Return the [X, Y] coordinate for the center point of the cell that contains the specified text.  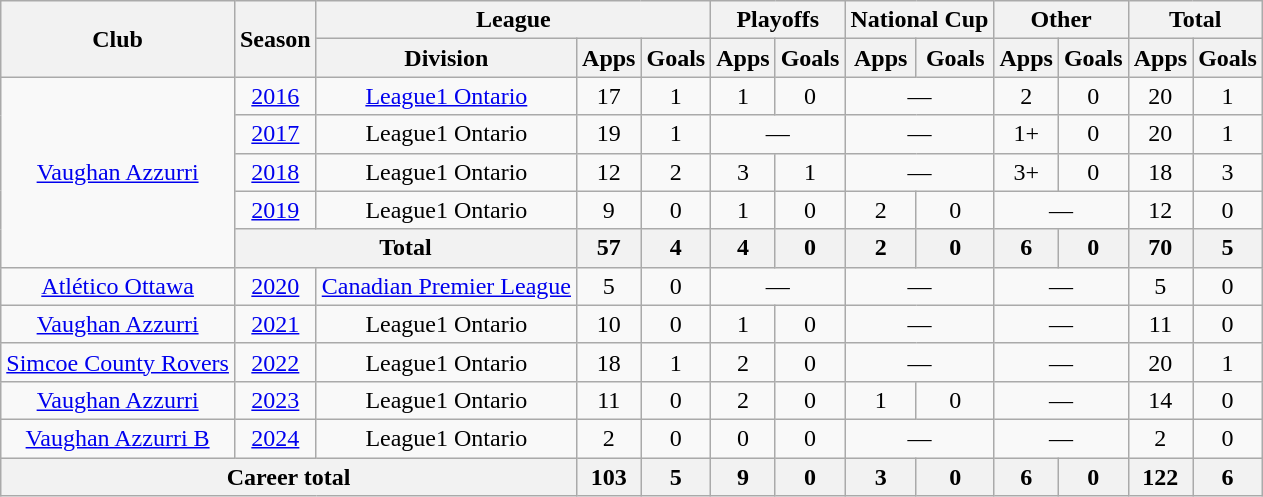
Atlético Ottawa [118, 286]
2017 [275, 134]
2022 [275, 362]
122 [1160, 477]
Division [446, 58]
3+ [1026, 172]
2016 [275, 96]
2020 [275, 286]
Career total [289, 477]
2019 [275, 210]
2023 [275, 400]
10 [609, 324]
57 [609, 248]
70 [1160, 248]
National Cup [920, 20]
Club [118, 39]
2021 [275, 324]
Season [275, 39]
17 [609, 96]
Canadian Premier League [446, 286]
2024 [275, 438]
14 [1160, 400]
Other [1061, 20]
1+ [1026, 134]
Simcoe County Rovers [118, 362]
19 [609, 134]
Playoffs [778, 20]
103 [609, 477]
League [513, 20]
Vaughan Azzurri B [118, 438]
2018 [275, 172]
